Locate the cell with the specified text and output its (X, Y) center coordinate. 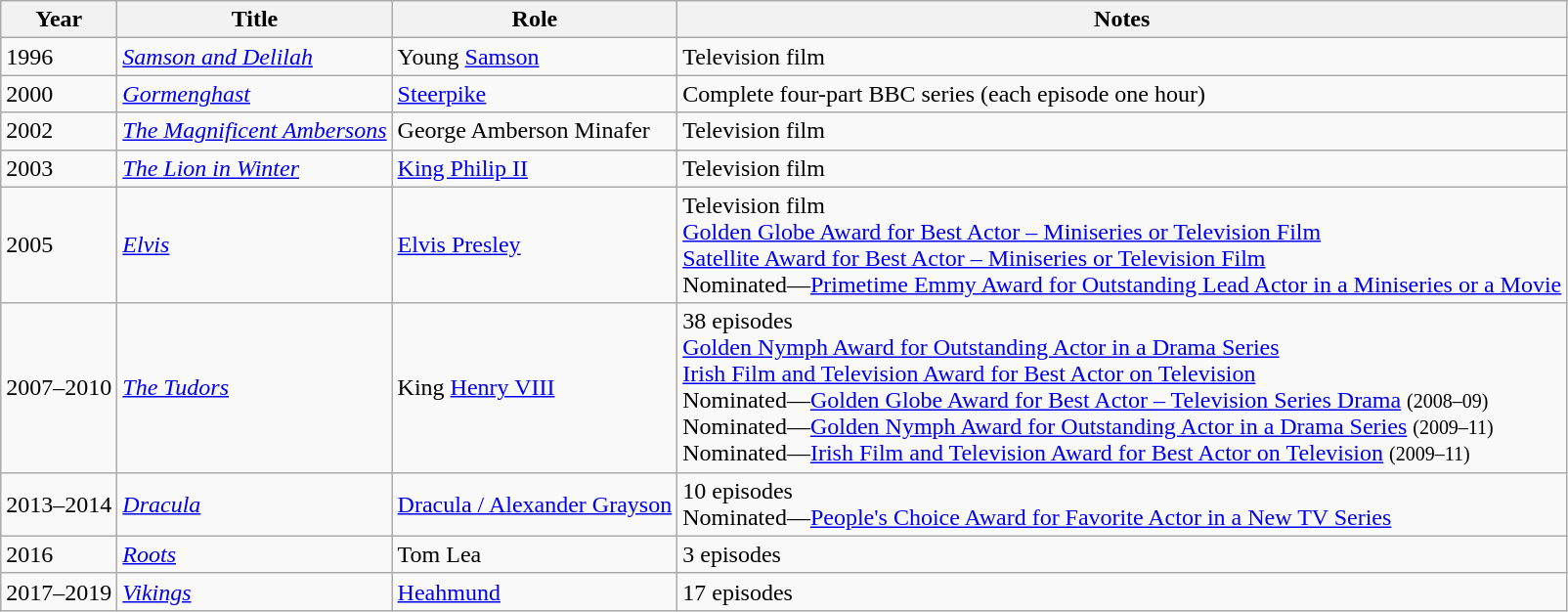
Samson and Delilah (254, 57)
2002 (59, 131)
10 episodesNominated—People's Choice Award for Favorite Actor in a New TV Series (1122, 504)
Complete four-part BBC series (each episode one hour) (1122, 94)
Dracula (254, 504)
Heahmund (535, 591)
2013–2014 (59, 504)
The Lion in Winter (254, 168)
Year (59, 20)
2017–2019 (59, 591)
Role (535, 20)
Vikings (254, 591)
George Amberson Minafer (535, 131)
The Tudors (254, 387)
Dracula / Alexander Grayson (535, 504)
The Magnificent Ambersons (254, 131)
Young Samson (535, 57)
King Henry VIII (535, 387)
2016 (59, 554)
Notes (1122, 20)
Gormenghast (254, 94)
2003 (59, 168)
3 episodes (1122, 554)
Roots (254, 554)
2007–2010 (59, 387)
Steerpike (535, 94)
Elvis (254, 244)
King Philip II (535, 168)
Title (254, 20)
Elvis Presley (535, 244)
Tom Lea (535, 554)
1996 (59, 57)
2000 (59, 94)
2005 (59, 244)
17 episodes (1122, 591)
